Determine the [X, Y] coordinate at the center of the cell enclosing the given text.  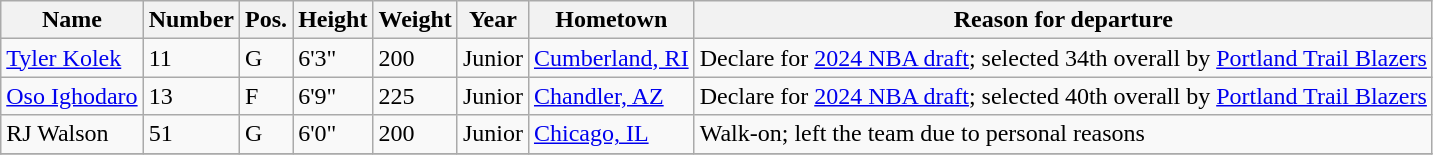
Year [492, 20]
Number [191, 20]
51 [191, 134]
Weight [415, 20]
Cumberland, RI [611, 58]
Height [333, 20]
Tyler Kolek [72, 58]
Chicago, IL [611, 134]
Declare for 2024 NBA draft; selected 40th overall by Portland Trail Blazers [1063, 96]
RJ Walson [72, 134]
Declare for 2024 NBA draft; selected 34th overall by Portland Trail Blazers [1063, 58]
F [266, 96]
Walk-on; left the team due to personal reasons [1063, 134]
Chandler, AZ [611, 96]
6'9" [333, 96]
Name [72, 20]
Reason for departure [1063, 20]
Hometown [611, 20]
225 [415, 96]
6'3" [333, 58]
Oso Ighodaro [72, 96]
13 [191, 96]
Pos. [266, 20]
6'0" [333, 134]
11 [191, 58]
